Determine the [X, Y] coordinate at the center of the cell enclosing the given text.  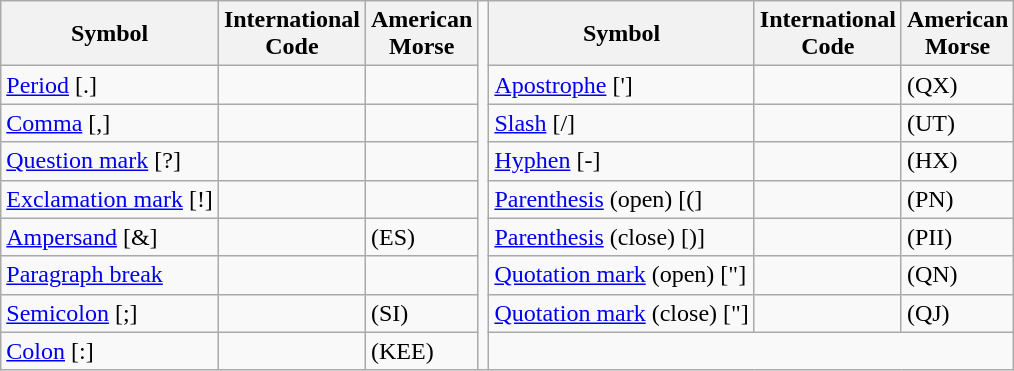
Slash [/] [622, 123]
(PN) [957, 199]
Question mark [?] [110, 161]
Comma [,] [110, 123]
Exclamation mark [!] [110, 199]
Parenthesis (open) [(] [622, 199]
(UT) [957, 123]
(QN) [957, 275]
(HX) [957, 161]
Quotation mark (close) ["] [622, 313]
(ES) [421, 237]
(PII) [957, 237]
Ampersand [&] [110, 237]
Semicolon [;] [110, 313]
(QX) [957, 85]
Paragraph break [110, 275]
(SI) [421, 313]
(KEE) [421, 351]
Parenthesis (close) [)] [622, 237]
(QJ) [957, 313]
Quotation mark (open) ["] [622, 275]
Apostrophe ['] [622, 85]
Colon [:] [110, 351]
Hyphen [-] [622, 161]
Period [.] [110, 85]
